Determine the (X, Y) coordinate at the center of the cell enclosing the given text.  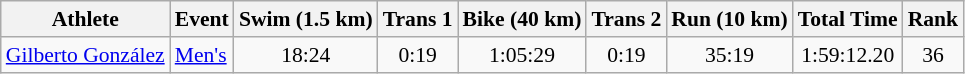
Trans 1 (418, 19)
Athlete (86, 19)
35:19 (729, 55)
Total Time (848, 19)
Bike (40 km) (522, 19)
1:05:29 (522, 55)
18:24 (306, 55)
1:59:12.20 (848, 55)
Gilberto González (86, 55)
Event (202, 19)
Rank (934, 19)
Trans 2 (626, 19)
Run (10 km) (729, 19)
Swim (1.5 km) (306, 19)
36 (934, 55)
Men's (202, 55)
